Search for the cell housing the specified text and yield its [X, Y] center coordinate. 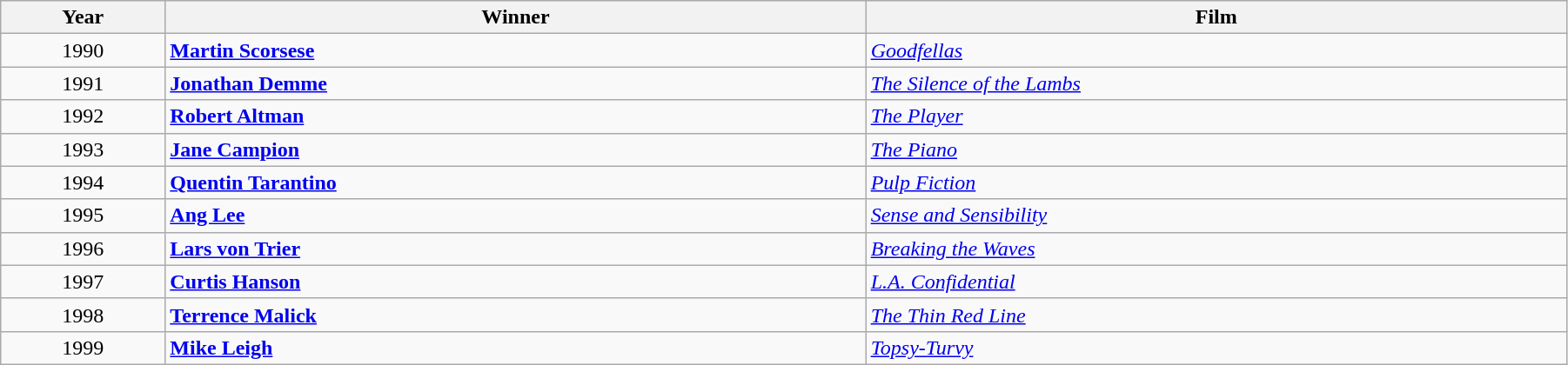
Ang Lee [515, 216]
Martin Scorsese [515, 50]
1995 [84, 216]
The Player [1216, 116]
Year [84, 17]
Breaking the Waves [1216, 249]
Curtis Hanson [515, 282]
1994 [84, 182]
Mike Leigh [515, 348]
The Piano [1216, 149]
The Silence of the Lambs [1216, 83]
1993 [84, 149]
1999 [84, 348]
1998 [84, 315]
Terrence Malick [515, 315]
Lars von Trier [515, 249]
Robert Altman [515, 116]
Winner [515, 17]
The Thin Red Line [1216, 315]
Topsy-Turvy [1216, 348]
Quentin Tarantino [515, 182]
1990 [84, 50]
Pulp Fiction [1216, 182]
Goodfellas [1216, 50]
1991 [84, 83]
Jonathan Demme [515, 83]
L.A. Confidential [1216, 282]
Jane Campion [515, 149]
1997 [84, 282]
1992 [84, 116]
Film [1216, 17]
1996 [84, 249]
Sense and Sensibility [1216, 216]
